Return the (x, y) coordinate for the center point of the cell that contains the specified text.  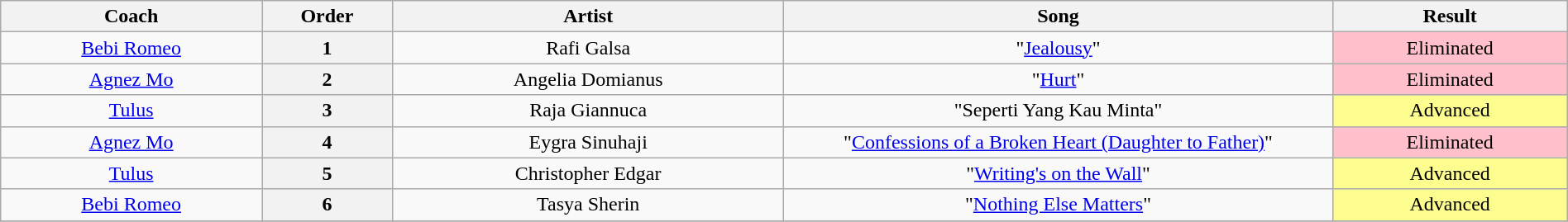
6 (327, 205)
Tasya Sherin (588, 205)
Coach (131, 17)
4 (327, 142)
Artist (588, 17)
"Nothing Else Matters" (1059, 205)
Angelia Domianus (588, 79)
1 (327, 48)
"Writing's on the Wall" (1059, 173)
5 (327, 173)
Result (1450, 17)
Raja Giannuca (588, 111)
"Confessions of a Broken Heart (Daughter to Father)" (1059, 142)
3 (327, 111)
"Seperti Yang Kau Minta" (1059, 111)
Rafi Galsa (588, 48)
"Hurt" (1059, 79)
Eygra Sinuhaji (588, 142)
Song (1059, 17)
2 (327, 79)
Christopher Edgar (588, 173)
"Jealousy" (1059, 48)
Order (327, 17)
